For the text-containing cell, return its midpoint in (x, y) coordinate format. 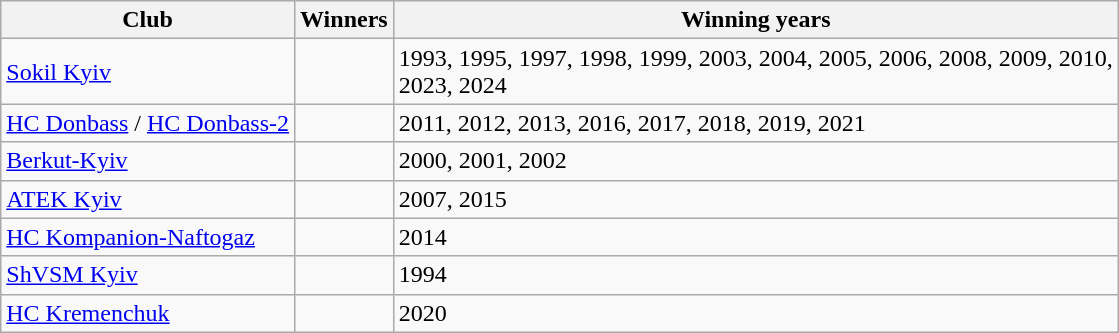
2007, 2015 (756, 199)
HC Kremenchuk (148, 313)
HC Kompanion-Naftogaz (148, 237)
2014 (756, 237)
2000, 2001, 2002 (756, 161)
1994 (756, 275)
ShVSM Kyiv (148, 275)
Berkut-Kyiv (148, 161)
Sokil Kyiv (148, 72)
Club (148, 20)
Winning years (756, 20)
1993, 1995, 1997, 1998, 1999, 2003, 2004, 2005, 2006, 2008, 2009, 2010,2023, 2024 (756, 72)
Winners (344, 20)
HC Donbass / HC Donbass-2 (148, 123)
ATEK Kyiv (148, 199)
2020 (756, 313)
2011, 2012, 2013, 2016, 2017, 2018, 2019, 2021 (756, 123)
